Determine the [x, y] coordinate at the center of the cell enclosing the given text.  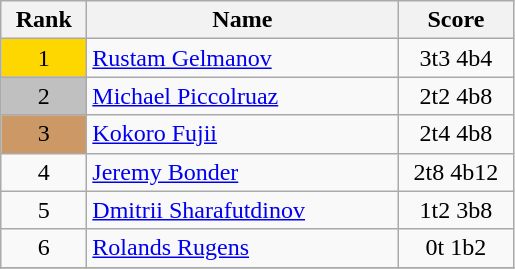
Michael Piccolruaz [242, 96]
2t4 4b8 [456, 134]
4 [44, 172]
Dmitrii Sharafutdinov [242, 210]
2t8 4b12 [456, 172]
Name [242, 20]
Rolands Rugens [242, 248]
2 [44, 96]
6 [44, 248]
0t 1b2 [456, 248]
Kokoro Fujii [242, 134]
Score [456, 20]
1 [44, 58]
3t3 4b4 [456, 58]
2t2 4b8 [456, 96]
1t2 3b8 [456, 210]
Rustam Gelmanov [242, 58]
3 [44, 134]
Rank [44, 20]
Jeremy Bonder [242, 172]
5 [44, 210]
